Capture the cell that displays the provided text and extract its (x, y) central coordinate. 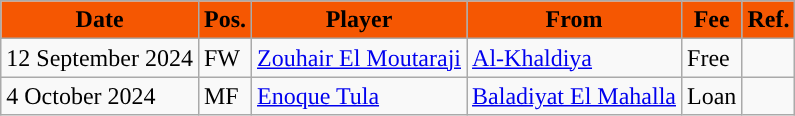
Pos. (224, 20)
Date (100, 20)
Al-Khaldiya (574, 58)
FW (224, 58)
Enoque Tula (360, 96)
From (574, 20)
Baladiyat El Mahalla (574, 96)
Ref. (768, 20)
Fee (712, 20)
12 September 2024 (100, 58)
Loan (712, 96)
Player (360, 20)
Zouhair El Moutaraji (360, 58)
Free (712, 58)
4 October 2024 (100, 96)
MF (224, 96)
